Output the [X, Y] coordinate of the center of the cell containing the given text.  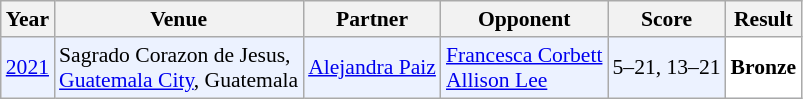
Bronze [764, 68]
2021 [28, 68]
Venue [178, 19]
Score [667, 19]
Partner [372, 19]
Opponent [524, 19]
Francesca Corbett Allison Lee [524, 68]
Sagrado Corazon de Jesus,Guatemala City, Guatemala [178, 68]
Year [28, 19]
Result [764, 19]
5–21, 13–21 [667, 68]
Alejandra Paiz [372, 68]
